Identify which cell holds the provided text, then report its (x, y) central coordinate. 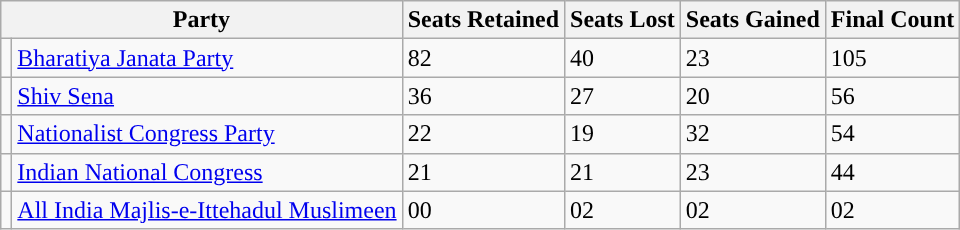
Shiv Sena (207, 96)
27 (623, 96)
36 (483, 96)
54 (892, 134)
105 (892, 58)
Party (202, 20)
Final Count (892, 20)
Seats Gained (752, 20)
20 (752, 96)
00 (483, 210)
Seats Retained (483, 20)
All India Majlis-e-Ittehadul Muslimeen (207, 210)
Nationalist Congress Party (207, 134)
Seats Lost (623, 20)
Indian National Congress (207, 172)
19 (623, 134)
56 (892, 96)
82 (483, 58)
32 (752, 134)
40 (623, 58)
44 (892, 172)
Bharatiya Janata Party (207, 58)
22 (483, 134)
